Provide the (X, Y) coordinate of the cell's center where the given text is located.  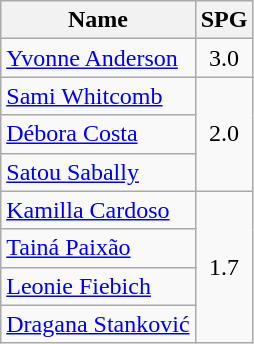
1.7 (224, 267)
Dragana Stanković (98, 324)
2.0 (224, 134)
3.0 (224, 58)
Kamilla Cardoso (98, 210)
Satou Sabally (98, 172)
SPG (224, 20)
Sami Whitcomb (98, 96)
Débora Costa (98, 134)
Yvonne Anderson (98, 58)
Tainá Paixão (98, 248)
Leonie Fiebich (98, 286)
Name (98, 20)
